Detect which cell encompasses the target text, then output its [x, y] center coordinate. 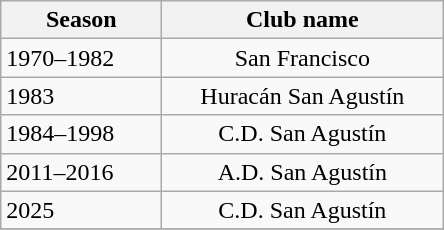
1984–1998 [82, 134]
1983 [82, 96]
2025 [82, 210]
San Francisco [302, 58]
2011–2016 [82, 172]
Club name [302, 20]
Huracán San Agustín [302, 96]
Season [82, 20]
1970–1982 [82, 58]
A.D. San Agustín [302, 172]
